Detect which cell encompasses the target text, then output its [x, y] center coordinate. 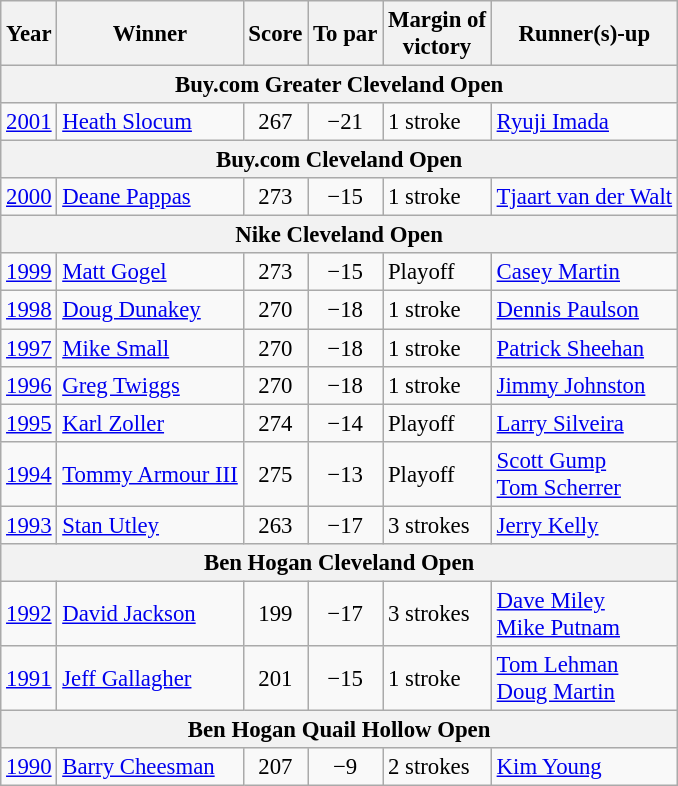
1999 [29, 273]
−14 [346, 423]
Casey Martin [584, 273]
275 [276, 474]
−9 [346, 767]
Tom Lehman Doug Martin [584, 678]
274 [276, 423]
Jeff Gallagher [150, 678]
−21 [346, 122]
Winner [150, 34]
Kim Young [584, 767]
Patrick Sheehan [584, 348]
207 [276, 767]
Larry Silveira [584, 423]
2 strokes [438, 767]
Ben Hogan Cleveland Open [340, 563]
1998 [29, 310]
Karl Zoller [150, 423]
199 [276, 614]
267 [276, 122]
263 [276, 525]
201 [276, 678]
Buy.com Greater Cleveland Open [340, 85]
Nike Cleveland Open [340, 235]
Doug Dunakey [150, 310]
1997 [29, 348]
Jerry Kelly [584, 525]
1993 [29, 525]
1991 [29, 678]
Deane Pappas [150, 197]
−13 [346, 474]
Greg Twiggs [150, 385]
1992 [29, 614]
1990 [29, 767]
Score [276, 34]
2000 [29, 197]
Barry Cheesman [150, 767]
Margin ofvictory [438, 34]
Scott Gump Tom Scherrer [584, 474]
Heath Slocum [150, 122]
Runner(s)-up [584, 34]
Mike Small [150, 348]
Stan Utley [150, 525]
Tjaart van der Walt [584, 197]
Ben Hogan Quail Hollow Open [340, 729]
Jimmy Johnston [584, 385]
2001 [29, 122]
David Jackson [150, 614]
Dave Miley Mike Putnam [584, 614]
1995 [29, 423]
1994 [29, 474]
Buy.com Cleveland Open [340, 160]
Ryuji Imada [584, 122]
1996 [29, 385]
To par [346, 34]
Matt Gogel [150, 273]
Year [29, 34]
Dennis Paulson [584, 310]
Tommy Armour III [150, 474]
